Provide the [x, y] coordinate of the cell's center where the given text is located.  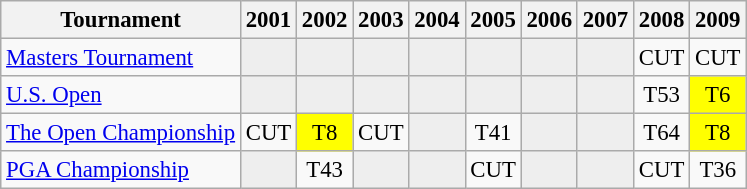
PGA Championship [121, 170]
2003 [381, 20]
2008 [661, 20]
T64 [661, 133]
2002 [325, 20]
Tournament [121, 20]
2005 [493, 20]
T43 [325, 170]
T41 [493, 133]
T53 [661, 95]
U.S. Open [121, 95]
2004 [437, 20]
2006 [549, 20]
T36 [718, 170]
2007 [605, 20]
2001 [268, 20]
T6 [718, 95]
Masters Tournament [121, 58]
The Open Championship [121, 133]
2009 [718, 20]
